Extract the (x, y) coordinate from the center of the cell holding the provided text.  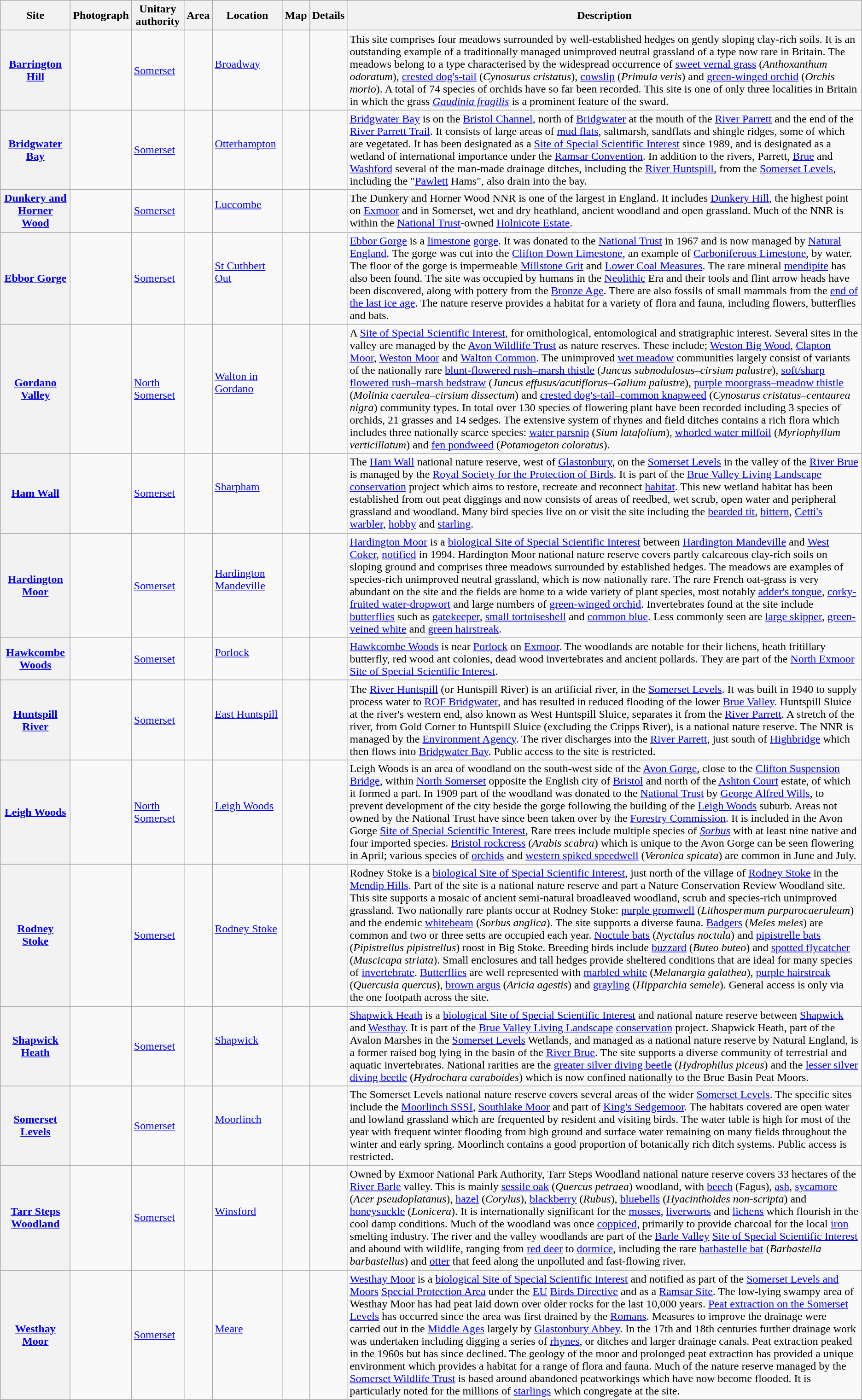
Map (296, 16)
Area (198, 16)
Ebbor Gorge (35, 278)
Hawkcombe Woods (35, 659)
Luccombe (247, 211)
Huntspill River (35, 720)
Ham Wall (35, 494)
Gordano Valley (35, 389)
Bridgwater Bay (35, 150)
Shapwick (247, 1046)
East Huntspill (247, 720)
Hardington Moor (35, 586)
Details (328, 16)
Broadway (247, 70)
Shapwick Heath (35, 1046)
Moorlinch (247, 1126)
Hardington Mandeville (247, 586)
Unitary authority (157, 16)
Sharpham (247, 494)
Somerset Levels (35, 1126)
Westhay Moor (35, 1335)
Walton in Gordano (247, 389)
St Cuthbert Out (247, 278)
Barrington Hill (35, 70)
Description (604, 16)
Photograph (101, 16)
Meare (247, 1335)
Otterhampton (247, 150)
Location (247, 16)
Dunkery and Horner Wood (35, 211)
Tarr Steps Woodland (35, 1218)
Site (35, 16)
Porlock (247, 659)
Winsford (247, 1218)
